From the cell containing the given text, extract its center point as (x, y) coordinate. 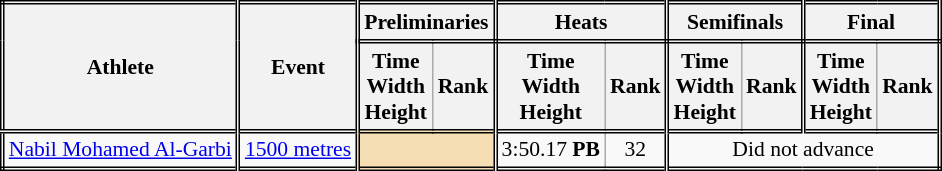
3:50.17 PB (550, 150)
Final (871, 22)
Did not advance (803, 150)
Nabil Mohamed Al-Garbi (120, 150)
Semifinals (735, 22)
32 (636, 150)
Heats (581, 22)
Athlete (120, 67)
1500 metres (298, 150)
Preliminaries (426, 22)
Event (298, 67)
